Extract the (X, Y) coordinate from the center of the cell holding the provided text.  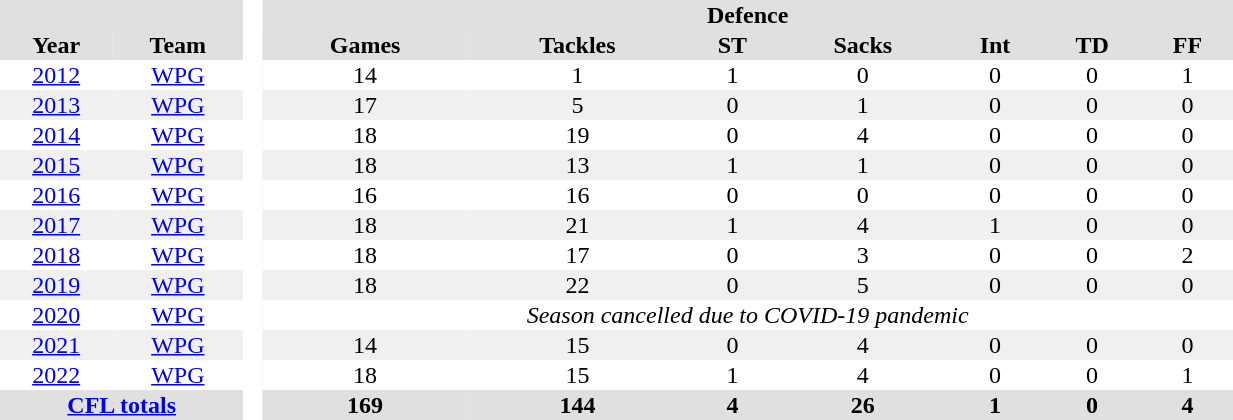
Games (365, 45)
22 (577, 285)
Sacks (862, 45)
Year (56, 45)
Int (994, 45)
2 (1187, 255)
144 (577, 405)
ST (733, 45)
Team (178, 45)
2017 (56, 225)
TD (1092, 45)
2021 (56, 345)
2022 (56, 375)
CFL totals (122, 405)
19 (577, 135)
2016 (56, 195)
Defence (748, 15)
2012 (56, 75)
26 (862, 405)
169 (365, 405)
FF (1187, 45)
3 (862, 255)
2019 (56, 285)
13 (577, 165)
Tackles (577, 45)
2014 (56, 135)
2013 (56, 105)
21 (577, 225)
2020 (56, 315)
Season cancelled due to COVID-19 pandemic (748, 315)
2018 (56, 255)
2015 (56, 165)
